Determine the (X, Y) coordinate at the center of the cell enclosing the given text.  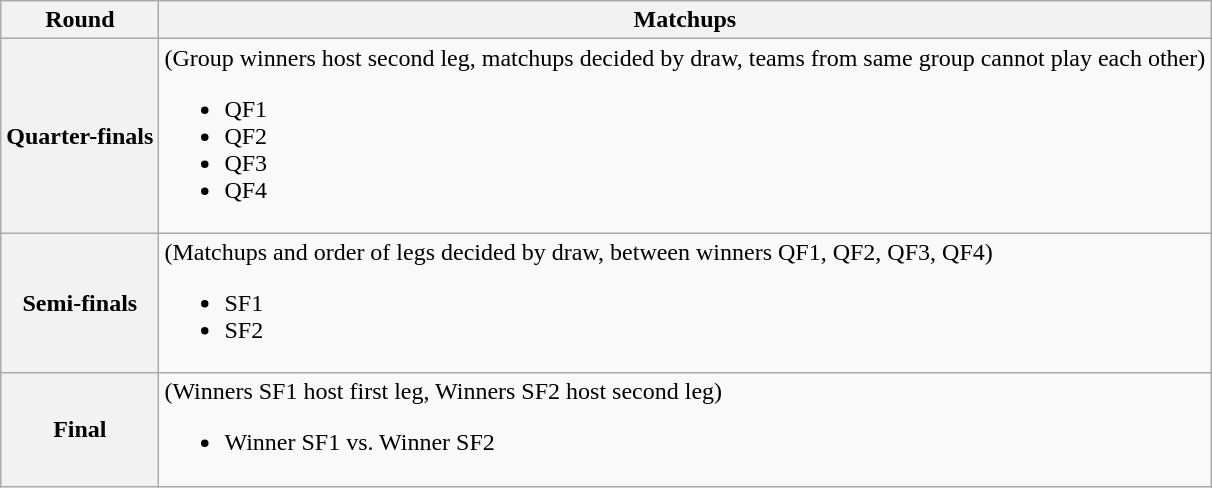
Semi-finals (80, 303)
(Winners SF1 host first leg, Winners SF2 host second leg)Winner SF1 vs. Winner SF2 (685, 430)
Matchups (685, 20)
Quarter-finals (80, 136)
(Matchups and order of legs decided by draw, between winners QF1, QF2, QF3, QF4)SF1SF2 (685, 303)
(Group winners host second leg, matchups decided by draw, teams from same group cannot play each other)QF1QF2QF3QF4 (685, 136)
Round (80, 20)
Final (80, 430)
